Identify which cell holds the provided text, then report its (x, y) central coordinate. 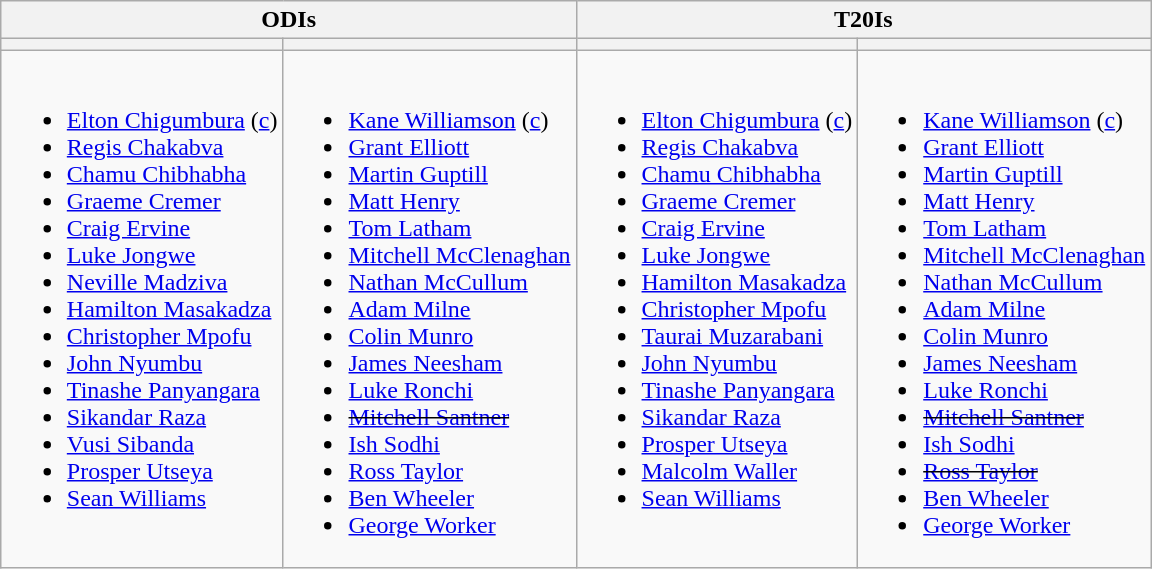
ODIs (288, 20)
T20Is (864, 20)
